Capture the cell that displays the provided text and extract its (X, Y) central coordinate. 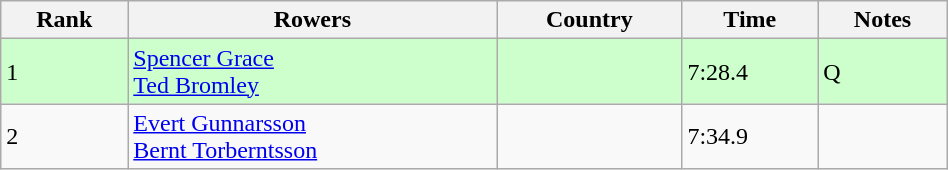
Evert GunnarssonBernt Torberntsson (312, 136)
2 (64, 136)
Rank (64, 20)
1 (64, 72)
7:28.4 (750, 72)
Q (883, 72)
Time (750, 20)
Notes (883, 20)
Spencer GraceTed Bromley (312, 72)
Country (590, 20)
7:34.9 (750, 136)
Rowers (312, 20)
